Extract the (X, Y) coordinate from the center of the cell holding the provided text.  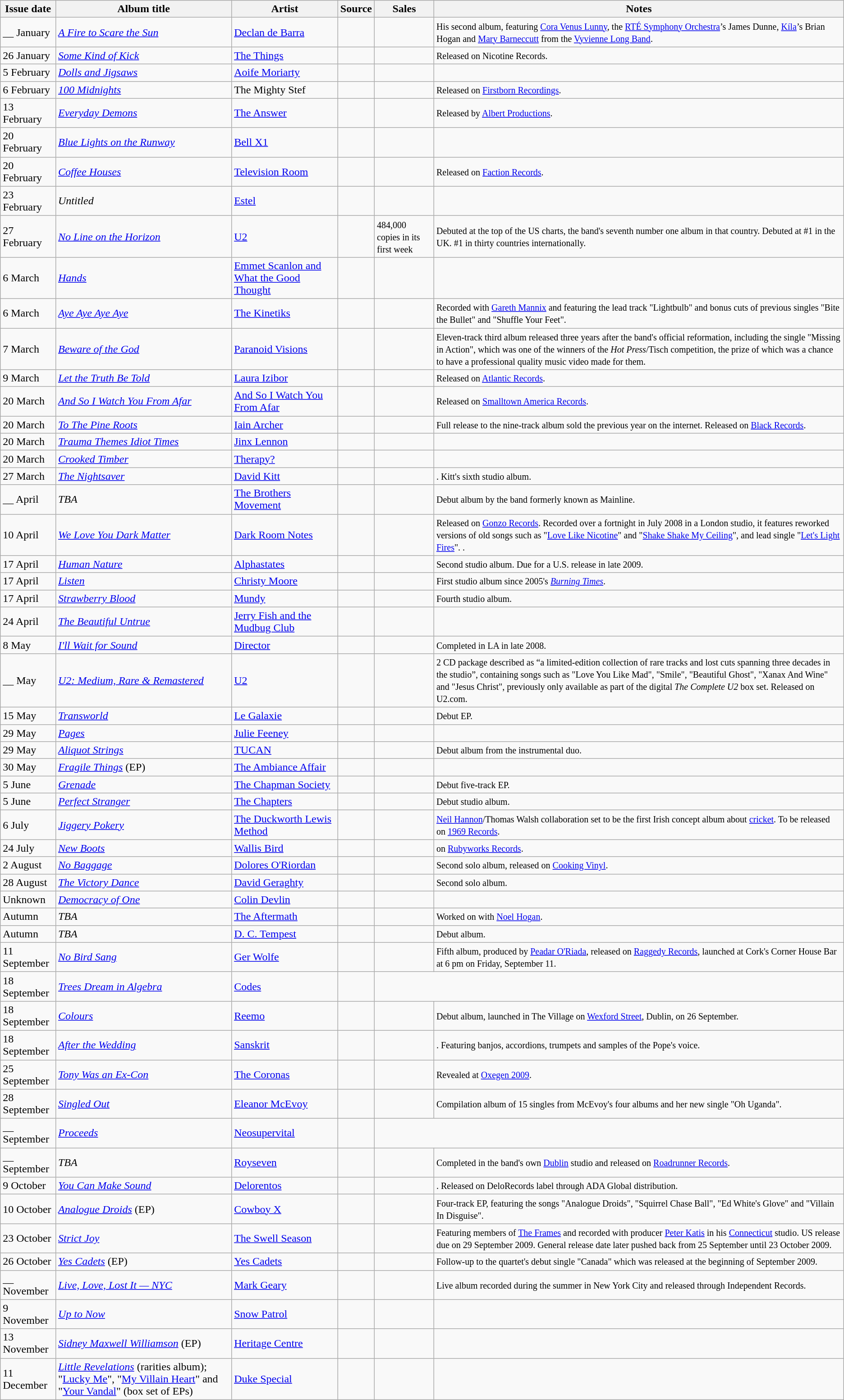
Hands (143, 278)
Pages (143, 733)
Sanskrit (285, 1045)
Coffee Houses (143, 171)
Aliquot Strings (143, 750)
Perfect Stranger (143, 802)
Released by Albert Productions. (638, 113)
A Fire to Scare the Sun (143, 32)
30 May (28, 767)
Album title (143, 9)
Television Room (285, 171)
28 September (28, 1104)
Democracy of One (143, 900)
27 February (28, 236)
Source (356, 9)
Compilation album of 15 singles from McEvoy's four albums and her new single "Oh Uganda". (638, 1104)
Debut five-track EP. (638, 785)
484,000 copies in its first week (404, 236)
Aoife Moriarty (285, 73)
Follow-up to the quartet's debut single "Canada" which was released at the beginning of September 2009. (638, 1262)
Strict Joy (143, 1238)
Sidney Maxwell Williamson (EP) (143, 1344)
Colours (143, 1015)
Delorentos (285, 1186)
8 May (28, 645)
David Geraghty (285, 882)
13 February (28, 113)
Dark Room Notes (285, 535)
Everyday Demons (143, 113)
Let the Truth Be Told (143, 378)
Director (285, 645)
No Line on the Horizon (143, 236)
Fragile Things (EP) (143, 767)
Proceeds (143, 1134)
Paranoid Visions (285, 349)
Worked on with Noel Hogan. (638, 917)
Julie Feeney (285, 733)
Issue date (28, 9)
Dolores O'Riordan (285, 865)
The Mighty Stef (285, 90)
Second solo album. (638, 882)
Released on Firstborn Recordings. (638, 90)
Jinx Lennon (285, 442)
23 October (28, 1238)
Human Nature (143, 564)
Grenade (143, 785)
After the Wedding (143, 1045)
Released on Atlantic Records. (638, 378)
I'll Wait for Sound (143, 645)
Emmet Scanlon and What the Good Thought (285, 278)
on Rubyworks Records. (638, 848)
Crooked Timber (143, 459)
Strawberry Blood (143, 598)
Debut studio album. (638, 802)
Snow Patrol (285, 1314)
To The Pine Roots (143, 425)
Trees Dream in Algebra (143, 987)
Revealed at Oxegen 2009. (638, 1074)
First studio album since 2005's Burning Times. (638, 581)
Fifth album, produced by Peadar O'Riada, released on Raggedy Records, launched at Cork's Corner House Bar at 6 pm on Friday, September 11. (638, 957)
2 August (28, 865)
Recorded with Gareth Mannix and featuring the lead track "Lightbulb" and bonus cuts of previous singles "Bite the Bullet" and "Shuffle Your Feet". (638, 313)
Singled Out (143, 1104)
Mundy (285, 598)
. Released on DeloRecords label through ADA Global distribution. (638, 1186)
Four-track EP, featuring the songs "Analogue Droids", "Squirrel Chase Ball", "Ed White's Glove" and "Villain In Disguise". (638, 1209)
Iain Archer (285, 425)
9 March (28, 378)
The Swell Season (285, 1238)
Dolls and Jigsaws (143, 73)
Aye Aye Aye Aye (143, 313)
TUCAN (285, 750)
13 November (28, 1344)
10 October (28, 1209)
11 December (28, 1379)
Yes Cadets (285, 1262)
__ April (28, 500)
Notes (638, 9)
Bell X1 (285, 142)
9 October (28, 1186)
We Love You Dark Matter (143, 535)
Yes Cadets (EP) (143, 1262)
The Coronas (285, 1074)
The Chapman Society (285, 785)
26 October (28, 1262)
Live, Love, Lost It — NYC (143, 1285)
Laura Izibor (285, 378)
The Nightsaver (143, 476)
Christy Moore (285, 581)
Little Revelations (rarities album); "Lucky Me", "My Villain Heart" and "Your Vandal" (box set of EPs) (143, 1379)
The Beautiful Untrue (143, 621)
9 November (28, 1314)
Declan de Barra (285, 32)
Released on Faction Records. (638, 171)
Released on Smalltown America Records. (638, 401)
No Bird Sang (143, 957)
Mark Geary (285, 1285)
Second studio album. Due for a U.S. release in late 2009. (638, 564)
Released on Nicotine Records. (638, 55)
23 February (28, 201)
Ger Wolfe (285, 957)
. Kitt's sixth studio album. (638, 476)
Transworld (143, 716)
Jerry Fish and the Mudbug Club (285, 621)
Tony Was an Ex-Con (143, 1074)
__ January (28, 32)
Neil Hannon/Thomas Walsh collaboration set to be the first Irish concept album about cricket. To be released on 1969 Records. (638, 825)
__ May (28, 680)
Duke Special (285, 1379)
Debut album from the instrumental duo. (638, 750)
Jiggery Pokery (143, 825)
Debut album. (638, 934)
The Chapters (285, 802)
Completed in the band's own Dublin studio and released on Roadrunner Records. (638, 1162)
10 April (28, 535)
15 May (28, 716)
7 March (28, 349)
The Answer (285, 113)
U2: Medium, Rare & Remastered (143, 680)
Blue Lights on the Runway (143, 142)
Debut EP. (638, 716)
5 February (28, 73)
24 April (28, 621)
Royseven (285, 1162)
Second solo album, released on Cooking Vinyl. (638, 865)
Therapy? (285, 459)
Unknown (28, 900)
David Kitt (285, 476)
The Victory Dance (143, 882)
Some Kind of Kick (143, 55)
Alphastates (285, 564)
26 January (28, 55)
__ November (28, 1285)
Analogue Droids (EP) (143, 1209)
Debut album by the band formerly known as Mainline. (638, 500)
Neosupervital (285, 1134)
Fourth studio album. (638, 598)
Beware of the God (143, 349)
Cowboy X (285, 1209)
Completed in LA in late 2008. (638, 645)
Sales (404, 9)
The Aftermath (285, 917)
Heritage Centre (285, 1344)
Debut album, launched in The Village on Wexford Street, Dublin, on 26 September. (638, 1015)
The Brothers Movement (285, 500)
Untitled (143, 201)
Reemo (285, 1015)
D. C. Tempest (285, 934)
28 August (28, 882)
No Baggage (143, 865)
24 July (28, 848)
The Kinetiks (285, 313)
Live album recorded during the summer in New York City and released through Independent Records. (638, 1285)
27 March (28, 476)
Artist (285, 9)
Codes (285, 987)
6 July (28, 825)
Trauma Themes Idiot Times (143, 442)
100 Midnights (143, 90)
Full release to the nine-track album sold the previous year on the internet. Released on Black Records. (638, 425)
Up to Now (143, 1314)
The Duckworth Lewis Method (285, 825)
Estel (285, 201)
6 February (28, 90)
The Things (285, 55)
11 September (28, 957)
Eleanor McEvoy (285, 1104)
Wallis Bird (285, 848)
You Can Make Sound (143, 1186)
Le Galaxie (285, 716)
Listen (143, 581)
Colin Devlin (285, 900)
. Featuring banjos, accordions, trumpets and samples of the Pope's voice. (638, 1045)
25 September (28, 1074)
The Ambiance Affair (285, 767)
New Boots (143, 848)
